Extract the (X, Y) coordinate from the center of the cell holding the provided text.  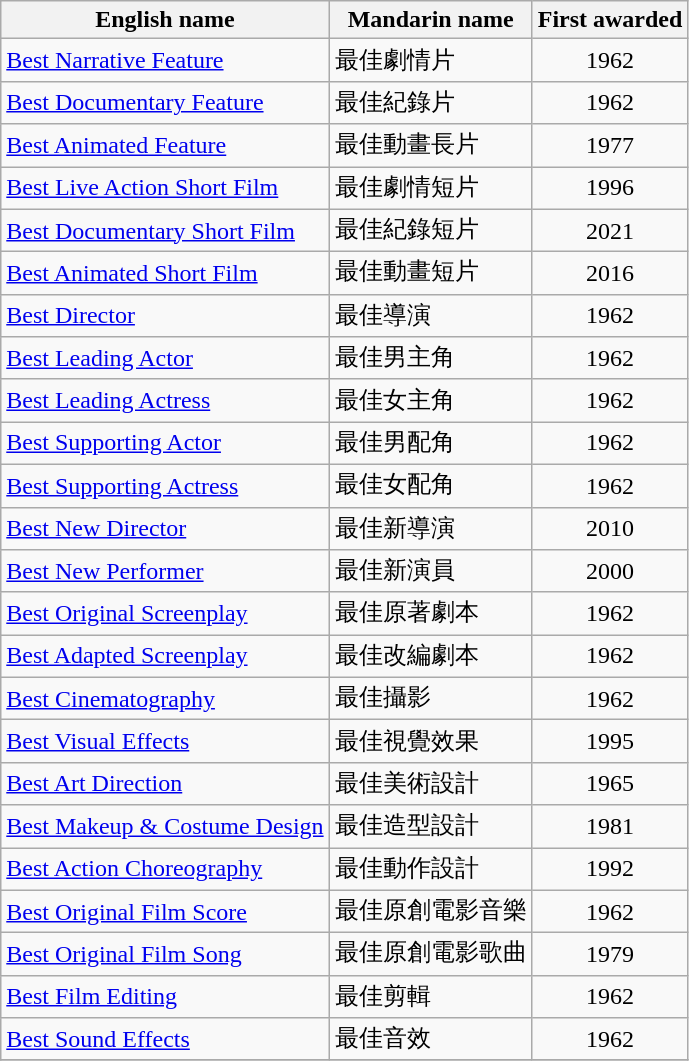
1992 (610, 870)
2010 (610, 528)
First awarded (610, 20)
最佳女配角 (430, 486)
2021 (610, 230)
Best Leading Actress (165, 400)
Best Adapted Screenplay (165, 656)
最佳動畫短片 (430, 274)
Best Director (165, 316)
最佳紀錄片 (430, 102)
最佳美術設計 (430, 784)
Best Documentary Short Film (165, 230)
最佳紀錄短片 (430, 230)
Best Art Direction (165, 784)
Best Original Screenplay (165, 614)
Best Narrative Feature (165, 60)
Best Visual Effects (165, 742)
最佳動作設計 (430, 870)
Best Animated Feature (165, 146)
最佳新導演 (430, 528)
Best Supporting Actor (165, 444)
2000 (610, 572)
Best Original Film Score (165, 912)
最佳原創電影歌曲 (430, 954)
最佳造型設計 (430, 826)
最佳新演員 (430, 572)
最佳劇情片 (430, 60)
1979 (610, 954)
Best Film Editing (165, 996)
Best Documentary Feature (165, 102)
最佳劇情短片 (430, 188)
最佳動畫長片 (430, 146)
最佳視覺效果 (430, 742)
最佳原著劇本 (430, 614)
English name (165, 20)
2016 (610, 274)
Best Cinematography (165, 698)
最佳女主角 (430, 400)
Best Animated Short Film (165, 274)
最佳男配角 (430, 444)
最佳原創電影音樂 (430, 912)
1977 (610, 146)
最佳剪輯 (430, 996)
最佳攝影 (430, 698)
1995 (610, 742)
最佳男主角 (430, 358)
1996 (610, 188)
Best Live Action Short Film (165, 188)
Best New Director (165, 528)
1981 (610, 826)
最佳音效 (430, 1040)
Mandarin name (430, 20)
最佳導演 (430, 316)
Best Makeup & Costume Design (165, 826)
1965 (610, 784)
Best Sound Effects (165, 1040)
Best Action Choreography (165, 870)
Best Supporting Actress (165, 486)
Best Leading Actor (165, 358)
最佳改編劇本 (430, 656)
Best New Performer (165, 572)
Best Original Film Song (165, 954)
